For the text-containing cell, return its midpoint in [X, Y] coordinate format. 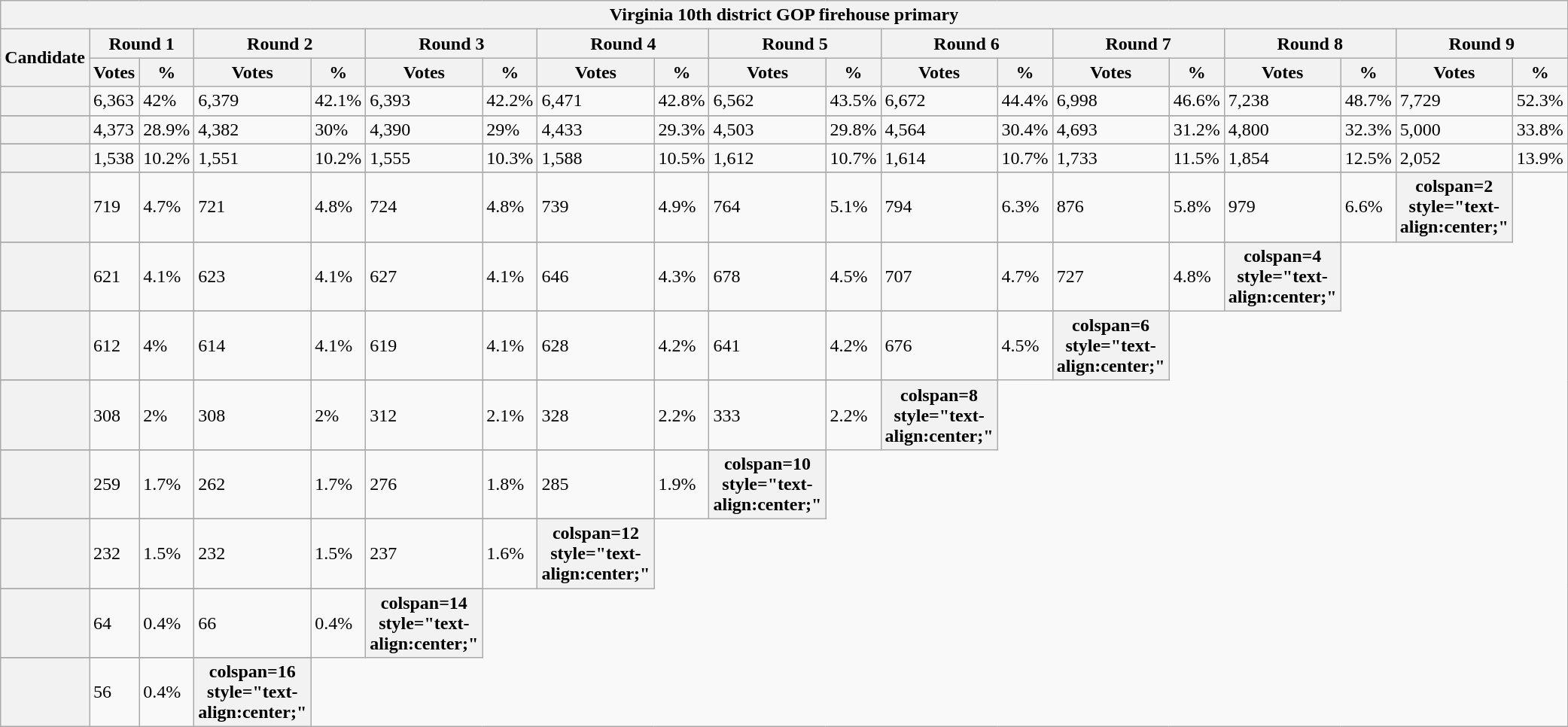
676 [939, 345]
764 [768, 207]
colspan=12 style="text-align:center;" [596, 553]
6.3% [1025, 207]
678 [768, 276]
1,612 [768, 158]
6,393 [425, 101]
colspan=6 style="text-align:center;" [1111, 345]
627 [425, 276]
1,555 [425, 158]
4.9% [682, 207]
285 [596, 484]
876 [1111, 207]
colspan=2 style="text-align:center;" [1454, 207]
32.3% [1369, 129]
6,363 [114, 101]
721 [253, 207]
6,998 [1111, 101]
724 [425, 207]
4,693 [1111, 129]
13.9% [1540, 158]
42% [167, 101]
56 [114, 692]
6,379 [253, 101]
Round 1 [142, 44]
Virginia 10th district GOP firehouse primary [784, 15]
Round 5 [795, 44]
1,854 [1283, 158]
46.6% [1197, 101]
1,588 [596, 158]
739 [596, 207]
colspan=16 style="text-align:center;" [253, 692]
28.9% [167, 129]
612 [114, 345]
333 [768, 415]
6,562 [768, 101]
794 [939, 207]
979 [1283, 207]
29% [510, 129]
48.7% [1369, 101]
2,052 [1454, 158]
2.1% [510, 415]
1.6% [510, 553]
276 [425, 484]
7,729 [1454, 101]
Round 3 [452, 44]
623 [253, 276]
641 [768, 345]
5,000 [1454, 129]
Round 7 [1138, 44]
33.8% [1540, 129]
727 [1111, 276]
52.3% [1540, 101]
1,538 [114, 158]
312 [425, 415]
1,733 [1111, 158]
4,800 [1283, 129]
42.1% [339, 101]
30.4% [1025, 129]
719 [114, 207]
Round 8 [1310, 44]
328 [596, 415]
30% [339, 129]
42.8% [682, 101]
42.2% [510, 101]
1,614 [939, 158]
29.3% [682, 129]
44.4% [1025, 101]
10.3% [510, 158]
10.5% [682, 158]
4,503 [768, 129]
707 [939, 276]
colspan=4 style="text-align:center;" [1283, 276]
1.9% [682, 484]
614 [253, 345]
6,672 [939, 101]
4.3% [682, 276]
colspan=14 style="text-align:center;" [425, 623]
4% [167, 345]
6.6% [1369, 207]
619 [425, 345]
4,390 [425, 129]
66 [253, 623]
colspan=8 style="text-align:center;" [939, 415]
5.1% [854, 207]
4,373 [114, 129]
621 [114, 276]
31.2% [1197, 129]
1.8% [510, 484]
4,433 [596, 129]
Round 2 [280, 44]
colspan=10 style="text-align:center;" [768, 484]
Round 4 [623, 44]
6,471 [596, 101]
43.5% [854, 101]
646 [596, 276]
628 [596, 345]
259 [114, 484]
1,551 [253, 158]
4,382 [253, 129]
Candidate [45, 58]
262 [253, 484]
12.5% [1369, 158]
Round 6 [967, 44]
64 [114, 623]
29.8% [854, 129]
11.5% [1197, 158]
7,238 [1283, 101]
4,564 [939, 129]
Round 9 [1481, 44]
237 [425, 553]
5.8% [1197, 207]
